Extract the [x, y] coordinate from the center of the cell holding the provided text.  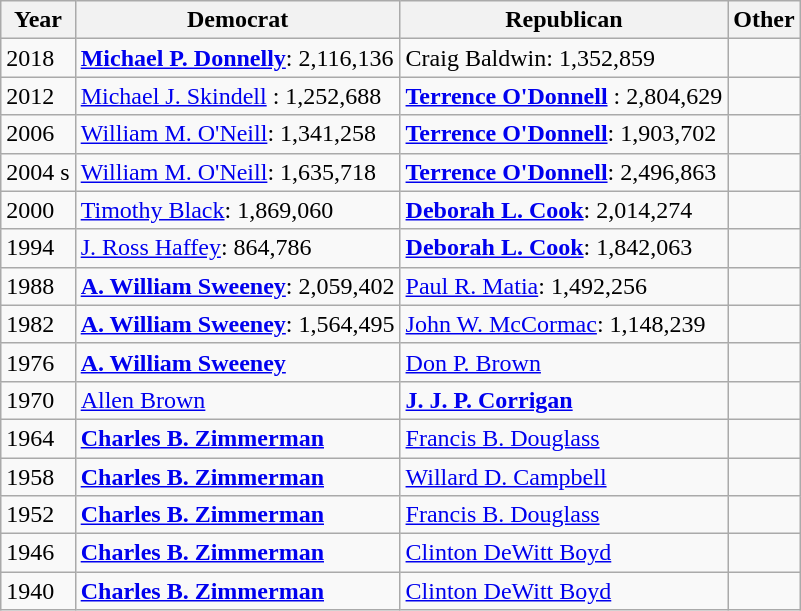
Don P. Brown [564, 362]
2006 [38, 134]
Deborah L. Cook: 1,842,063 [564, 248]
Year [38, 20]
1994 [38, 248]
Craig Baldwin: 1,352,859 [564, 58]
1952 [38, 515]
John W. McCormac: 1,148,239 [564, 324]
Terrence O'Donnell: 1,903,702 [564, 134]
1976 [38, 362]
J. Ross Haffey: 864,786 [238, 248]
Terrence O'Donnell : 2,804,629 [564, 96]
Timothy Black: 1,869,060 [238, 210]
1958 [38, 477]
1988 [38, 286]
Deborah L. Cook: 2,014,274 [564, 210]
Michael P. Donnelly: 2,116,136 [238, 58]
1982 [38, 324]
Paul R. Matia: 1,492,256 [564, 286]
2018 [38, 58]
2000 [38, 210]
2012 [38, 96]
Willard D. Campbell [564, 477]
1940 [38, 591]
Terrence O'Donnell: 2,496,863 [564, 172]
William M. O'Neill: 1,635,718 [238, 172]
J. J. P. Corrigan [564, 400]
William M. O'Neill: 1,341,258 [238, 134]
A. William Sweeney: 1,564,495 [238, 324]
2004 s [38, 172]
Republican [564, 20]
1964 [38, 438]
A. William Sweeney [238, 362]
Michael J. Skindell : 1,252,688 [238, 96]
Other [764, 20]
A. William Sweeney: 2,059,402 [238, 286]
1946 [38, 553]
Democrat [238, 20]
Allen Brown [238, 400]
1970 [38, 400]
